Pinpoint the cell where the given text exists, returning its [X, Y] midpoint coordinate. 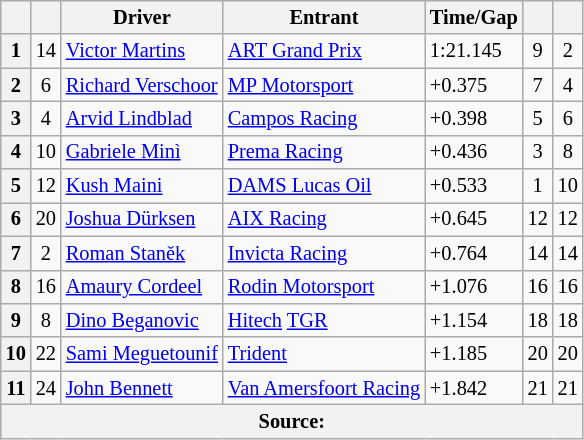
John Bennett [142, 388]
1:21.145 [474, 51]
Hitech TGR [324, 320]
MP Motorsport [324, 85]
22 [46, 354]
Roman Staněk [142, 253]
Amaury Cordeel [142, 287]
Gabriele Minì [142, 152]
Joshua Dürksen [142, 219]
+0.645 [474, 219]
Kush Maini [142, 186]
+1.076 [474, 287]
ART Grand Prix [324, 51]
Van Amersfoort Racing [324, 388]
+0.398 [474, 118]
Driver [142, 17]
+1.154 [474, 320]
Entrant [324, 17]
+0.764 [474, 253]
Dino Beganovic [142, 320]
DAMS Lucas Oil [324, 186]
Richard Verschoor [142, 85]
+0.533 [474, 186]
+1.185 [474, 354]
Time/Gap [474, 17]
Trident [324, 354]
+1.842 [474, 388]
+0.436 [474, 152]
AIX Racing [324, 219]
24 [46, 388]
Prema Racing [324, 152]
+0.375 [474, 85]
Rodin Motorsport [324, 287]
Victor Martins [142, 51]
11 [16, 388]
Arvid Lindblad [142, 118]
Sami Meguetounif [142, 354]
Source: [292, 421]
Invicta Racing [324, 253]
Campos Racing [324, 118]
